Detect which cell encompasses the target text, then output its [X, Y] center coordinate. 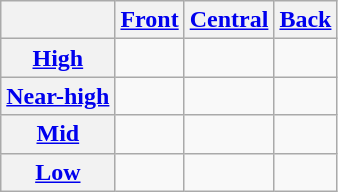
Low [58, 172]
Mid [58, 134]
High [58, 58]
Near-high [58, 96]
Back [306, 20]
Front [150, 20]
Central [229, 20]
